Locate the cell with the specified text and output its (X, Y) center coordinate. 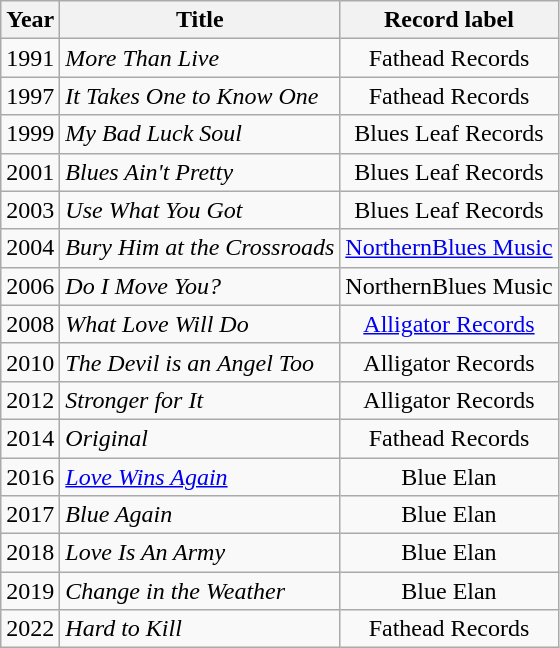
Use What You Got (200, 210)
1997 (30, 96)
What Love Will Do (200, 324)
1991 (30, 58)
Record label (449, 20)
2019 (30, 591)
1999 (30, 134)
2014 (30, 438)
2001 (30, 172)
2017 (30, 515)
2018 (30, 553)
2008 (30, 324)
The Devil is an Angel Too (200, 362)
Love Wins Again (200, 477)
2006 (30, 286)
My Bad Luck Soul (200, 134)
Blue Again (200, 515)
2012 (30, 400)
2022 (30, 629)
Love Is An Army (200, 553)
2010 (30, 362)
Do I Move You? (200, 286)
Change in the Weather (200, 591)
Original (200, 438)
Blues Ain't Pretty (200, 172)
Stronger for It (200, 400)
More Than Live (200, 58)
2004 (30, 248)
Hard to Kill (200, 629)
It Takes One to Know One (200, 96)
Title (200, 20)
2003 (30, 210)
Year (30, 20)
2016 (30, 477)
Bury Him at the Crossroads (200, 248)
